For the text-containing cell, return its midpoint in [X, Y] coordinate format. 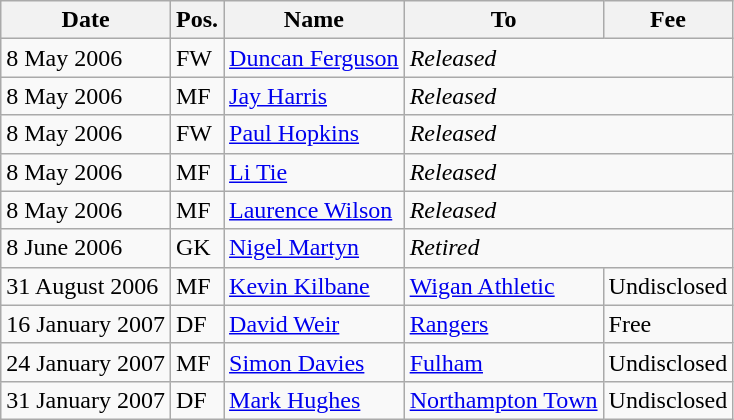
Northampton Town [504, 400]
Name [314, 20]
8 June 2006 [86, 248]
Mark Hughes [314, 400]
31 January 2007 [86, 400]
Retired [568, 248]
Jay Harris [314, 96]
To [504, 20]
16 January 2007 [86, 324]
Fee [668, 20]
Wigan Athletic [504, 286]
Paul Hopkins [314, 134]
Free [668, 324]
David Weir [314, 324]
Pos. [196, 20]
Nigel Martyn [314, 248]
Duncan Ferguson [314, 58]
Li Tie [314, 172]
Simon Davies [314, 362]
Kevin Kilbane [314, 286]
Laurence Wilson [314, 210]
31 August 2006 [86, 286]
Fulham [504, 362]
24 January 2007 [86, 362]
Date [86, 20]
GK [196, 248]
Rangers [504, 324]
